Find where the given text appears and provide that cell's center as [x, y] coordinate. 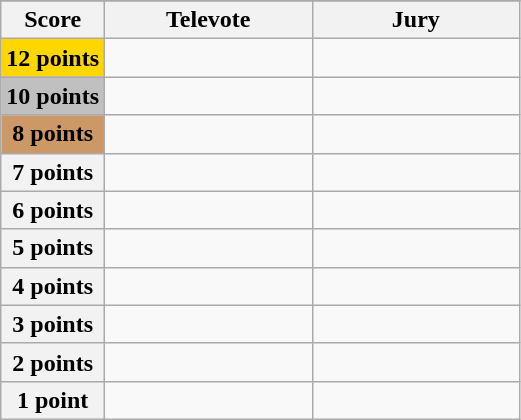
Televote [209, 20]
8 points [53, 134]
10 points [53, 96]
6 points [53, 210]
Score [53, 20]
2 points [53, 362]
Jury [416, 20]
1 point [53, 400]
3 points [53, 324]
4 points [53, 286]
7 points [53, 172]
5 points [53, 248]
12 points [53, 58]
